Find where the given text appears and provide that cell's center as [x, y] coordinate. 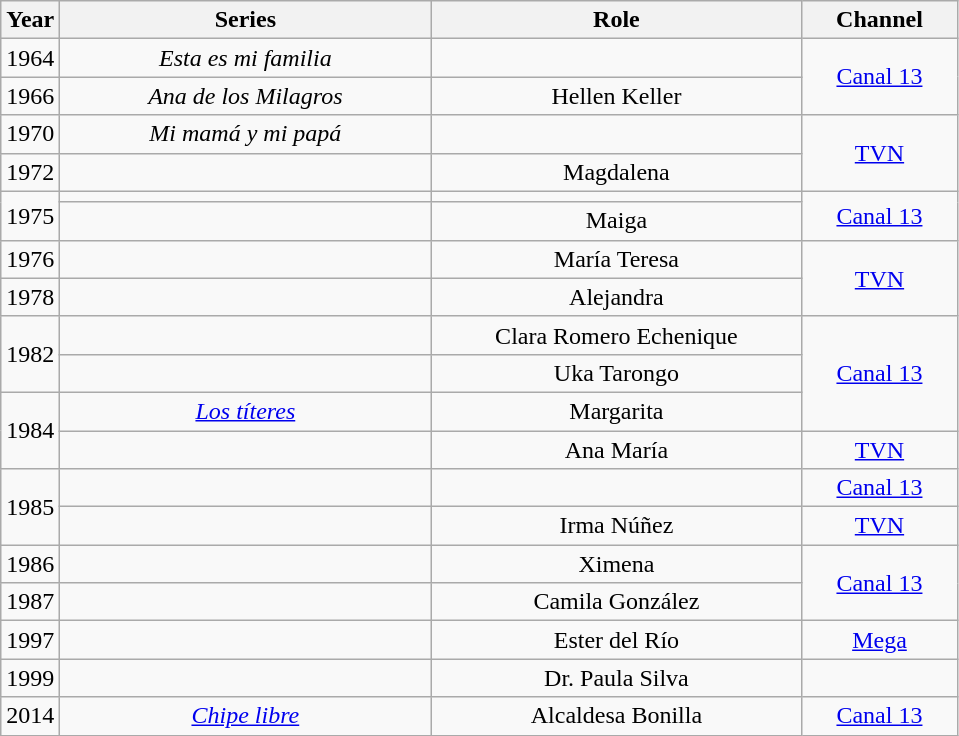
Clara Romero Echenique [616, 335]
1997 [30, 640]
1999 [30, 678]
Uka Tarongo [616, 373]
2014 [30, 716]
Maiga [616, 221]
1976 [30, 259]
1978 [30, 297]
Magdalena [616, 172]
Hellen Keller [616, 96]
1966 [30, 96]
Channel [880, 20]
1964 [30, 58]
Year [30, 20]
Alejandra [616, 297]
Ana de los Milagros [246, 96]
Mi mamá y mi papá [246, 134]
1970 [30, 134]
Margarita [616, 411]
1984 [30, 430]
Chipe libre [246, 716]
1985 [30, 507]
María Teresa [616, 259]
1972 [30, 172]
Series [246, 20]
Camila González [616, 602]
Alcaldesa Bonilla [616, 716]
Ester del Río [616, 640]
Los títeres [246, 411]
Role [616, 20]
Ximena [616, 564]
Ana María [616, 449]
Esta es mi familia [246, 58]
1987 [30, 602]
Mega [880, 640]
1986 [30, 564]
Dr. Paula Silva [616, 678]
1982 [30, 354]
1975 [30, 216]
Irma Núñez [616, 526]
